Scan for the cell matching the given text and deliver its (X, Y) coordinate at center. 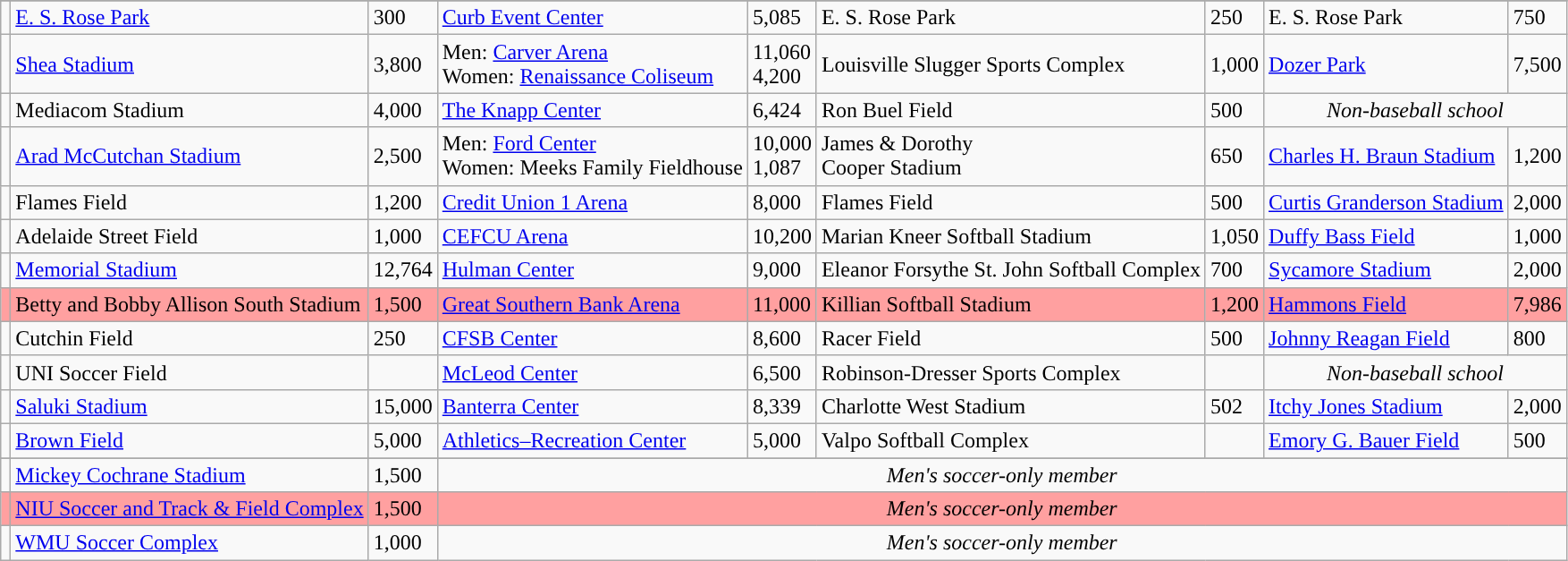
7,500 (1538, 64)
Saluki Stadium (190, 406)
Hulman Center (592, 270)
Shea Stadium (190, 64)
Memorial Stadium (190, 270)
Marian Kneer Softball Stadium (1010, 236)
650 (1234, 156)
Valpo Softball Complex (1010, 440)
Ron Buel Field (1010, 110)
Athletics–Recreation Center (592, 440)
8,000 (781, 202)
Sycamore Stadium (1387, 270)
Racer Field (1010, 338)
4,000 (402, 110)
Betty and Bobby Allison South Stadium (190, 304)
Louisville Slugger Sports Complex (1010, 64)
James & Dorothy Cooper Stadium (1010, 156)
Robinson-Dresser Sports Complex (1010, 372)
5,085 (781, 18)
Men: Ford CenterWomen: Meeks Family Fieldhouse (592, 156)
Banterra Center (592, 406)
Cutchin Field (190, 338)
WMU Soccer Complex (190, 543)
Credit Union 1 Arena (592, 202)
The Knapp Center (592, 110)
Eleanor Forsythe St. John Softball Complex (1010, 270)
Brown Field (190, 440)
Dozer Park (1387, 64)
Mediacom Stadium (190, 110)
15,000 (402, 406)
12,764 (402, 270)
Curb Event Center (592, 18)
Curtis Granderson Stadium (1387, 202)
2,500 (402, 156)
Mickey Cochrane Stadium (190, 475)
NIU Soccer and Track & Field Complex (190, 509)
CFSB Center (592, 338)
Killian Softball Stadium (1010, 304)
3,800 (402, 64)
Hammons Field (1387, 304)
10,0001,087 (781, 156)
9,000 (781, 270)
Adelaide Street Field (190, 236)
6,424 (781, 110)
800 (1538, 338)
McLeod Center (592, 372)
Arad McCutchan Stadium (190, 156)
8,339 (781, 406)
Charles H. Braun Stadium (1387, 156)
CEFCU Arena (592, 236)
700 (1234, 270)
502 (1234, 406)
UNI Soccer Field (190, 372)
Emory G. Bauer Field (1387, 440)
6,500 (781, 372)
Duffy Bass Field (1387, 236)
1,050 (1234, 236)
Great Southern Bank Arena (592, 304)
10,200 (781, 236)
Men: Carver ArenaWomen: Renaissance Coliseum (592, 64)
7,986 (1538, 304)
750 (1538, 18)
11,000 (781, 304)
Itchy Jones Stadium (1387, 406)
8,600 (781, 338)
Johnny Reagan Field (1387, 338)
Charlotte West Stadium (1010, 406)
300 (402, 18)
11,0604,200 (781, 64)
